For the text-containing cell, return its midpoint in (X, Y) coordinate format. 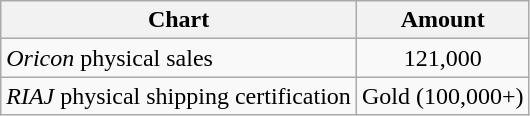
Chart (179, 20)
Amount (442, 20)
Oricon physical sales (179, 58)
121,000 (442, 58)
RIAJ physical shipping certification (179, 96)
Gold (100,000+) (442, 96)
